Extract the [x, y] coordinate from the center of the cell holding the provided text.  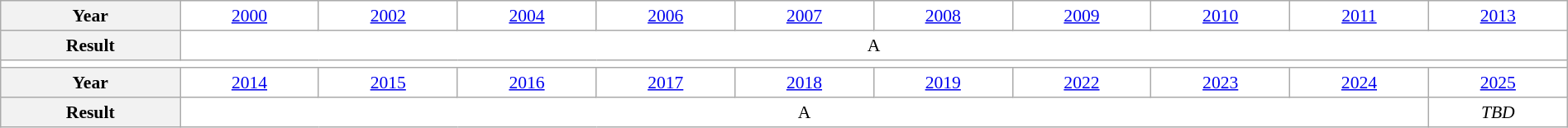
2008 [943, 16]
2022 [1082, 83]
2025 [1498, 83]
TBD [1498, 112]
2023 [1221, 83]
2009 [1082, 16]
2014 [250, 83]
2010 [1221, 16]
2013 [1498, 16]
2015 [388, 83]
2006 [666, 16]
2018 [805, 83]
2019 [943, 83]
2000 [250, 16]
2017 [666, 83]
2007 [805, 16]
2002 [388, 16]
2024 [1360, 83]
2011 [1360, 16]
2004 [527, 16]
2016 [527, 83]
